Identify which cell holds the provided text, then report its [x, y] central coordinate. 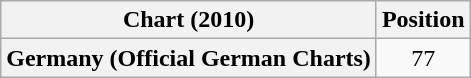
Position [423, 20]
Germany (Official German Charts) [189, 58]
77 [423, 58]
Chart (2010) [189, 20]
